Scan for the cell matching the given text and deliver its (x, y) coordinate at center. 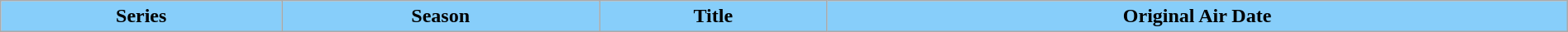
Title (713, 16)
Original Air Date (1198, 16)
Series (141, 16)
Season (441, 16)
